Identify which cell holds the provided text, then report its [X, Y] central coordinate. 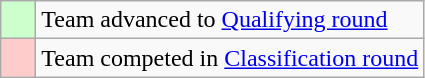
Team competed in Classification round [230, 58]
Team advanced to Qualifying round [230, 20]
